Pinpoint the cell where the given text exists, returning its [x, y] midpoint coordinate. 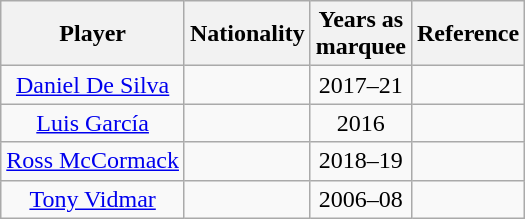
2016 [360, 123]
Daniel De Silva [93, 85]
Ross McCormack [93, 161]
Tony Vidmar [93, 199]
Luis García [93, 123]
2017–21 [360, 85]
Reference [468, 34]
Player [93, 34]
Years as marquee [360, 34]
Nationality [247, 34]
2018–19 [360, 161]
2006–08 [360, 199]
